Find where the given text appears and provide that cell's center as [X, Y] coordinate. 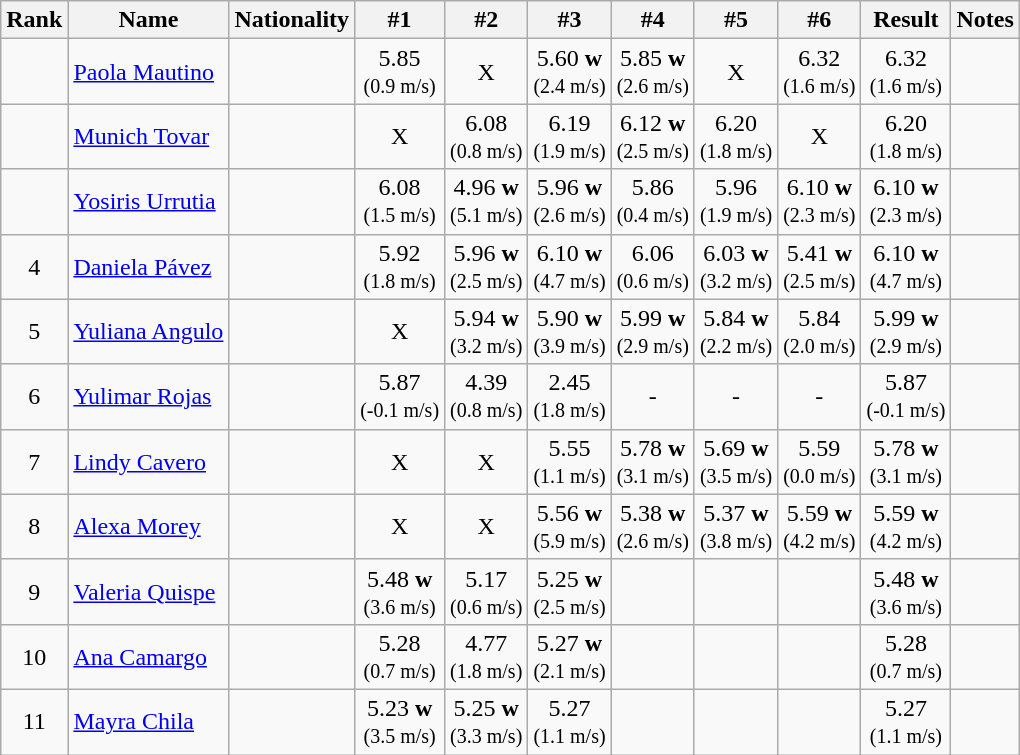
5.78 w(3.1 m/s) [906, 462]
8 [34, 526]
5.17 (0.6 m/s) [486, 592]
11 [34, 722]
Yuliana Angulo [148, 332]
Ana Camargo [148, 656]
#6 [820, 20]
6.10 w(2.3 m/s) [906, 202]
5.96 w (2.6 m/s) [570, 202]
6.19 (1.9 m/s) [570, 136]
Yulimar Rojas [148, 396]
5.96 (1.9 m/s) [736, 202]
5.28 (0.7 m/s) [400, 656]
10 [34, 656]
Result [906, 20]
Lindy Cavero [148, 462]
6.03 w (3.2 m/s) [736, 266]
5.85 w (2.6 m/s) [652, 72]
Notes [985, 20]
6.10 w (2.3 m/s) [820, 202]
5.84 w (2.2 m/s) [736, 332]
6.20 (1.8 m/s) [736, 136]
5.38 w (2.6 m/s) [652, 526]
Yosiris Urrutia [148, 202]
5.94 w (3.2 m/s) [486, 332]
5.99 w (2.9 m/s) [652, 332]
5.48 w(3.6 m/s) [906, 592]
Name [148, 20]
9 [34, 592]
5.27(1.1 m/s) [906, 722]
5.37 w (3.8 m/s) [736, 526]
5.41 w (2.5 m/s) [820, 266]
Nationality [292, 20]
Valeria Quispe [148, 592]
#3 [570, 20]
5.96 w (2.5 m/s) [486, 266]
5.86 (0.4 m/s) [652, 202]
6.20(1.8 m/s) [906, 136]
Mayra Chila [148, 722]
5.56 w (5.9 m/s) [570, 526]
5.25 w (2.5 m/s) [570, 592]
5.90 w (3.9 m/s) [570, 332]
Daniela Pávez [148, 266]
7 [34, 462]
6.10 w(4.7 m/s) [906, 266]
4.96 w (5.1 m/s) [486, 202]
5.84 (2.0 m/s) [820, 332]
5.59 w(4.2 m/s) [906, 526]
#5 [736, 20]
5.55 (1.1 m/s) [570, 462]
5.28(0.7 m/s) [906, 656]
6.32(1.6 m/s) [906, 72]
5.78 w (3.1 m/s) [652, 462]
5.59 w (4.2 m/s) [820, 526]
5.87(-0.1 m/s) [906, 396]
6.10 w (4.7 m/s) [570, 266]
6.32 (1.6 m/s) [820, 72]
5.59 (0.0 m/s) [820, 462]
5.27 (1.1 m/s) [570, 722]
5.25 w (3.3 m/s) [486, 722]
4.39 (0.8 m/s) [486, 396]
5 [34, 332]
6 [34, 396]
6.08 (1.5 m/s) [400, 202]
5.23 w (3.5 m/s) [400, 722]
5.69 w (3.5 m/s) [736, 462]
6.06 (0.6 m/s) [652, 266]
2.45 (1.8 m/s) [570, 396]
Munich Tovar [148, 136]
Alexa Morey [148, 526]
6.08 (0.8 m/s) [486, 136]
5.60 w (2.4 m/s) [570, 72]
5.99 w(2.9 m/s) [906, 332]
5.85 (0.9 m/s) [400, 72]
Rank [34, 20]
Paola Mautino [148, 72]
5.87 (-0.1 m/s) [400, 396]
5.27 w (2.1 m/s) [570, 656]
5.48 w (3.6 m/s) [400, 592]
#4 [652, 20]
4 [34, 266]
#2 [486, 20]
5.92 (1.8 m/s) [400, 266]
6.12 w (2.5 m/s) [652, 136]
#1 [400, 20]
4.77 (1.8 m/s) [486, 656]
